Capture the cell that displays the provided text and extract its (X, Y) central coordinate. 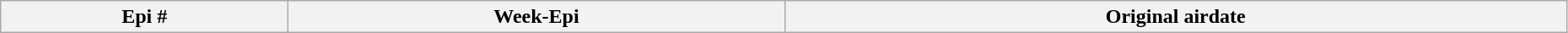
Epi # (145, 17)
Original airdate (1176, 17)
Week-Epi (536, 17)
